Output the (X, Y) coordinate of the center of the cell containing the given text.  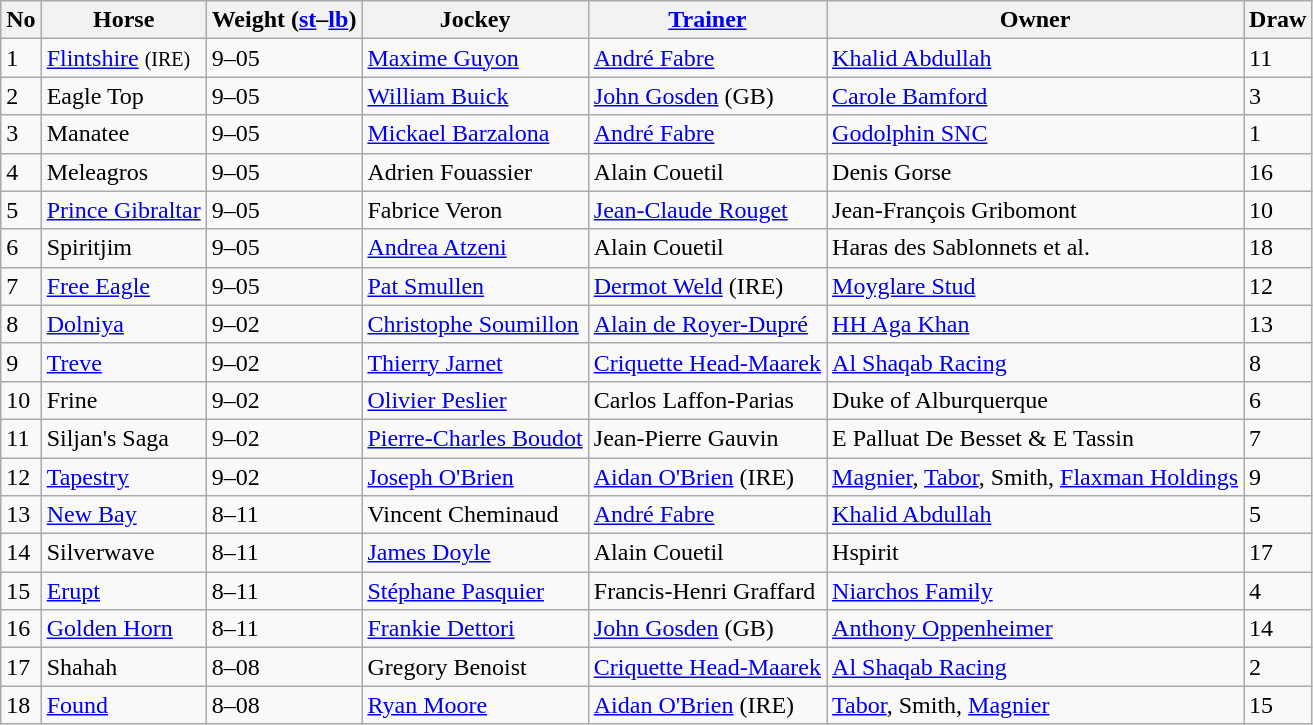
Francis-Henri Graffard (707, 591)
Tapestry (124, 477)
Frankie Dettori (475, 629)
Spiritjim (124, 248)
Godolphin SNC (1036, 134)
Maxime Guyon (475, 58)
Dolniya (124, 324)
Frine (124, 400)
Thierry Jarnet (475, 362)
Alain de Royer-Dupré (707, 324)
Mickael Barzalona (475, 134)
Owner (1036, 20)
William Buick (475, 96)
Draw (1278, 20)
Hspirit (1036, 553)
Haras des Sablonnets et al. (1036, 248)
Andrea Atzeni (475, 248)
Jean-Pierre Gauvin (707, 438)
Jean-Claude Rouget (707, 210)
Flintshire (IRE) (124, 58)
Horse (124, 20)
Christophe Soumillon (475, 324)
Pat Smullen (475, 286)
Fabrice Veron (475, 210)
Moyglare Stud (1036, 286)
Anthony Oppenheimer (1036, 629)
Gregory Benoist (475, 667)
Eagle Top (124, 96)
Jockey (475, 20)
New Bay (124, 515)
Pierre-Charles Boudot (475, 438)
Duke of Alburquerque (1036, 400)
E Palluat De Besset & E Tassin (1036, 438)
Jean-François Gribomont (1036, 210)
Joseph O'Brien (475, 477)
Free Eagle (124, 286)
Manatee (124, 134)
Magnier, Tabor, Smith, Flaxman Holdings (1036, 477)
Denis Gorse (1036, 172)
Siljan's Saga (124, 438)
Olivier Peslier (475, 400)
Carole Bamford (1036, 96)
Carlos Laffon-Parias (707, 400)
Stéphane Pasquier (475, 591)
HH Aga Khan (1036, 324)
Dermot Weld (IRE) (707, 286)
Prince Gibraltar (124, 210)
Vincent Cheminaud (475, 515)
James Doyle (475, 553)
Treve (124, 362)
Silverwave (124, 553)
Shahah (124, 667)
Found (124, 705)
Meleagros (124, 172)
Golden Horn (124, 629)
Adrien Fouassier (475, 172)
Ryan Moore (475, 705)
Tabor, Smith, Magnier (1036, 705)
Niarchos Family (1036, 591)
Erupt (124, 591)
No (21, 20)
Trainer (707, 20)
Weight (st–lb) (284, 20)
